Find where the given text appears and provide that cell's center as (x, y) coordinate. 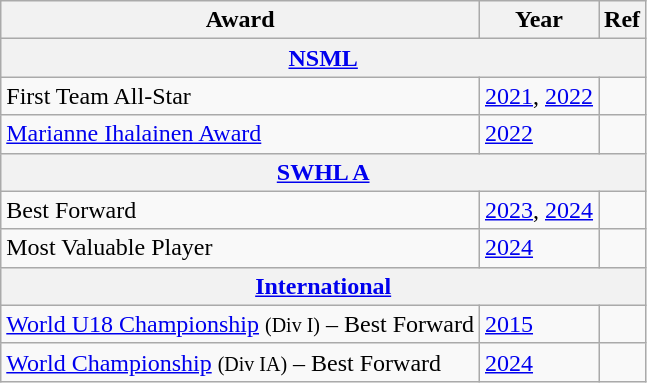
NSML (324, 58)
Marianne Ihalainen Award (240, 134)
Ref (622, 20)
Best Forward (240, 210)
SWHL A (324, 172)
World Championship (Div IA) – Best Forward (240, 362)
2021, 2022 (538, 96)
First Team All-Star (240, 96)
Year (538, 20)
Most Valuable Player (240, 248)
2022 (538, 134)
2023, 2024 (538, 210)
Award (240, 20)
World U18 Championship (Div I) – Best Forward (240, 324)
2015 (538, 324)
International (324, 286)
